Identify which cell holds the provided text, then report its (X, Y) central coordinate. 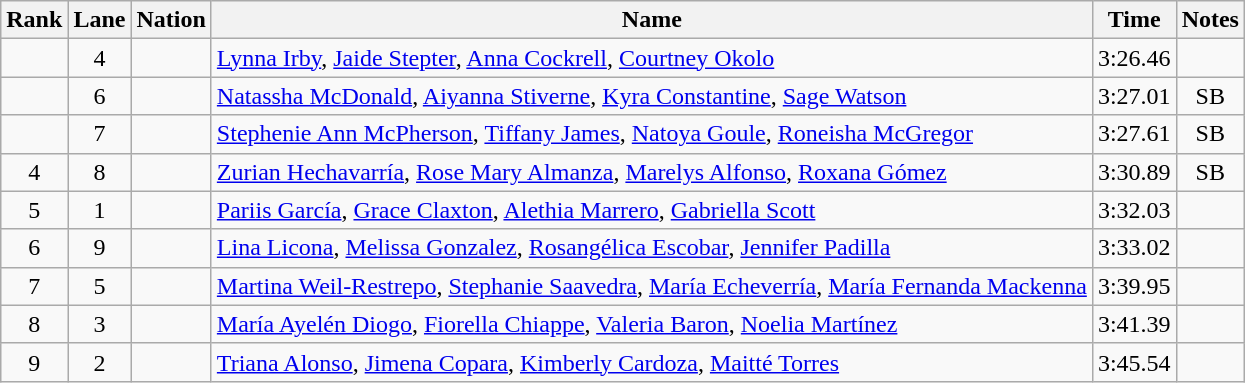
Nation (171, 20)
Lane (100, 20)
3:26.46 (1134, 58)
María Ayelén Diogo, Fiorella Chiappe, Valeria Baron, Noelia Martínez (652, 324)
Rank (34, 20)
3:41.39 (1134, 324)
Lina Licona, Melissa Gonzalez, Rosangélica Escobar, Jennifer Padilla (652, 248)
Notes (1210, 20)
3:30.89 (1134, 172)
3:39.95 (1134, 286)
Name (652, 20)
3:45.54 (1134, 362)
Stephenie Ann McPherson, Tiffany James, Natoya Goule, Roneisha McGregor (652, 134)
Martina Weil-Restrepo, Stephanie Saavedra, María Echeverría, María Fernanda Mackenna (652, 286)
3:32.03 (1134, 210)
Triana Alonso, Jimena Copara, Kimberly Cardoza, Maitté Torres (652, 362)
3:33.02 (1134, 248)
3 (100, 324)
3:27.61 (1134, 134)
Zurian Hechavarría, Rose Mary Almanza, Marelys Alfonso, Roxana Gómez (652, 172)
Time (1134, 20)
1 (100, 210)
3:27.01 (1134, 96)
Pariis García, Grace Claxton, Alethia Marrero, Gabriella Scott (652, 210)
2 (100, 362)
Lynna Irby, Jaide Stepter, Anna Cockrell, Courtney Okolo (652, 58)
Natassha McDonald, Aiyanna Stiverne, Kyra Constantine, Sage Watson (652, 96)
